Return (X, Y) of the center of cell containing provided text 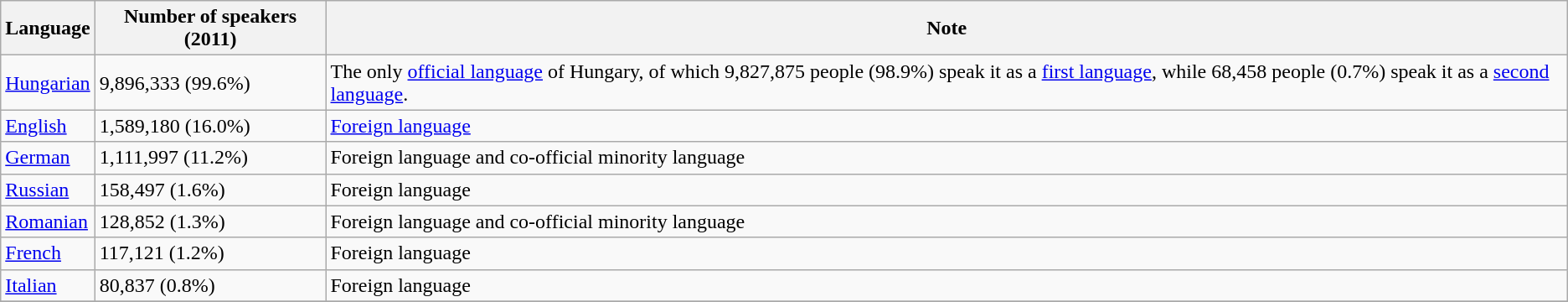
117,121 (1.2%) (210, 253)
Hungarian (48, 82)
French (48, 253)
Number of speakers (2011) (210, 29)
1,111,997 (11.2%) (210, 158)
Italian (48, 285)
Romanian (48, 221)
Language (48, 29)
Note (946, 29)
158,497 (1.6%) (210, 190)
1,589,180 (16.0%) (210, 126)
English (48, 126)
80,837 (0.8%) (210, 285)
9,896,333 (99.6%) (210, 82)
German (48, 158)
Russian (48, 190)
128,852 (1.3%) (210, 221)
